Locate the cell with the specified text and output its (x, y) center coordinate. 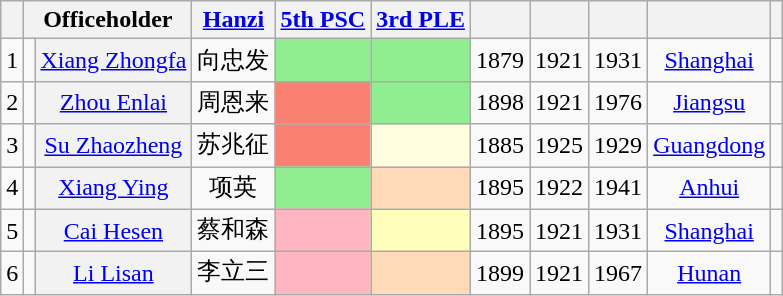
1925 (560, 146)
1899 (500, 274)
Li Lisan (114, 274)
向忠发 (234, 60)
Officeholder (108, 20)
5th PSC (323, 20)
5 (12, 230)
苏兆征 (234, 146)
Jiangsu (710, 102)
Cai Hesen (114, 230)
4 (12, 188)
Xiang Zhongfa (114, 60)
3rd PLE (421, 20)
6 (12, 274)
1967 (618, 274)
Anhui (710, 188)
Zhou Enlai (114, 102)
周恩来 (234, 102)
蔡和森 (234, 230)
1929 (618, 146)
李立三 (234, 274)
Guangdong (710, 146)
1898 (500, 102)
Hunan (710, 274)
3 (12, 146)
1941 (618, 188)
Xiang Ying (114, 188)
项英 (234, 188)
2 (12, 102)
1976 (618, 102)
1922 (560, 188)
Su Zhaozheng (114, 146)
1885 (500, 146)
1 (12, 60)
1879 (500, 60)
Hanzi (234, 20)
